Return [X, Y] of the center of cell containing provided text 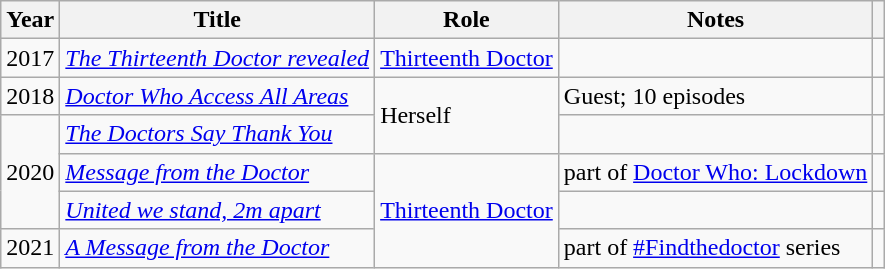
part of Doctor Who: Lockdown [716, 172]
2017 [30, 58]
The Doctors Say Thank You [218, 134]
2020 [30, 172]
Guest; 10 episodes [716, 96]
Role [467, 20]
United we stand, 2m apart [218, 210]
Year [30, 20]
2021 [30, 248]
part of #Findthedoctor series [716, 248]
2018 [30, 96]
Herself [467, 115]
A Message from the Doctor [218, 248]
Title [218, 20]
Message from the Doctor [218, 172]
Notes [716, 20]
Doctor Who Access All Areas [218, 96]
The Thirteenth Doctor revealed [218, 58]
